Output the (X, Y) coordinate of the center of the cell containing the given text.  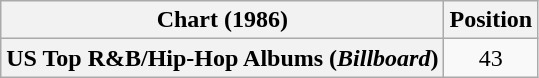
US Top R&B/Hip-Hop Albums (Billboard) (222, 58)
43 (491, 58)
Position (491, 20)
Chart (1986) (222, 20)
